Provide the [x, y] coordinate of the cell's center where the given text is located.  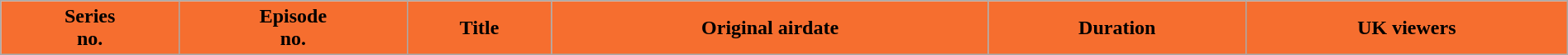
Seriesno. [90, 28]
Title [480, 28]
Original airdate [770, 28]
Episodeno. [294, 28]
Duration [1116, 28]
UK viewers [1406, 28]
